Scan for the cell matching the given text and deliver its [X, Y] coordinate at center. 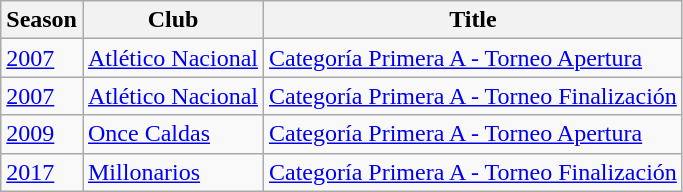
Club [172, 20]
Season [42, 20]
Once Caldas [172, 134]
Title [474, 20]
2017 [42, 172]
Millonarios [172, 172]
2009 [42, 134]
